Detect which cell encompasses the target text, then output its (x, y) center coordinate. 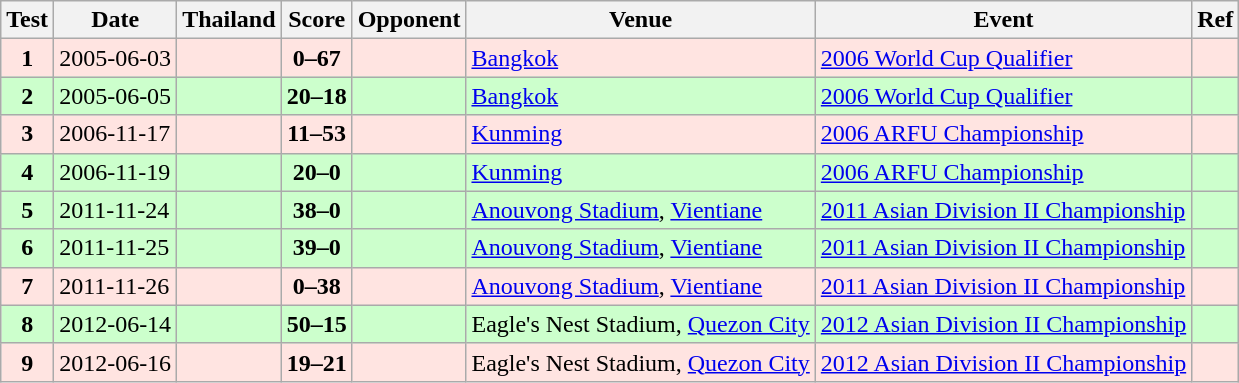
8 (28, 324)
50–15 (316, 324)
2011-11-25 (116, 248)
0–38 (316, 286)
38–0 (316, 210)
Event (1003, 20)
2011-11-24 (116, 210)
4 (28, 172)
2012-06-16 (116, 362)
1 (28, 58)
2 (28, 96)
0–67 (316, 58)
6 (28, 248)
Opponent (409, 20)
2012-06-14 (116, 324)
Date (116, 20)
20–18 (316, 96)
Score (316, 20)
5 (28, 210)
2005-06-03 (116, 58)
Thailand (229, 20)
2006-11-19 (116, 172)
11–53 (316, 134)
2011-11-26 (116, 286)
2006-11-17 (116, 134)
Ref (1216, 20)
7 (28, 286)
19–21 (316, 362)
Venue (640, 20)
9 (28, 362)
20–0 (316, 172)
3 (28, 134)
2005-06-05 (116, 96)
Test (28, 20)
39–0 (316, 248)
